Locate the cell with the specified text and output its (X, Y) center coordinate. 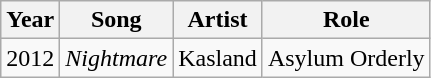
2012 (30, 58)
Role (346, 20)
Kasland (218, 58)
Nightmare (116, 58)
Year (30, 20)
Asylum Orderly (346, 58)
Artist (218, 20)
Song (116, 20)
